Output the (X, Y) coordinate of the center of the cell containing the given text.  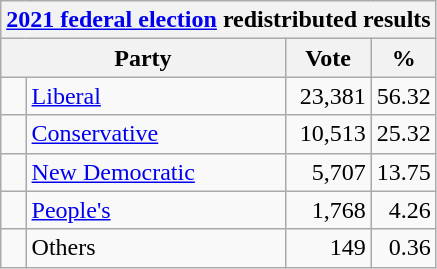
2021 federal election redistributed results (218, 20)
Party (143, 58)
0.36 (404, 248)
149 (328, 248)
10,513 (328, 134)
23,381 (328, 96)
Vote (328, 58)
25.32 (404, 134)
5,707 (328, 172)
Liberal (156, 96)
% (404, 58)
New Democratic (156, 172)
4.26 (404, 210)
People's (156, 210)
Conservative (156, 134)
56.32 (404, 96)
1,768 (328, 210)
13.75 (404, 172)
Others (156, 248)
